Determine the (x, y) coordinate at the center of the cell enclosing the given text.  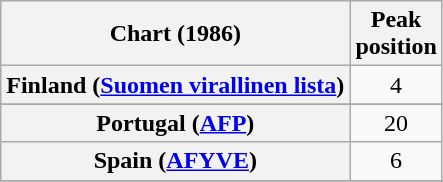
Finland (Suomen virallinen lista) (176, 85)
4 (396, 85)
20 (396, 123)
Portugal (AFP) (176, 123)
Chart (1986) (176, 34)
Peakposition (396, 34)
Spain (AFYVE) (176, 161)
6 (396, 161)
